Return the (x, y) coordinate for the center point of the cell that contains the specified text.  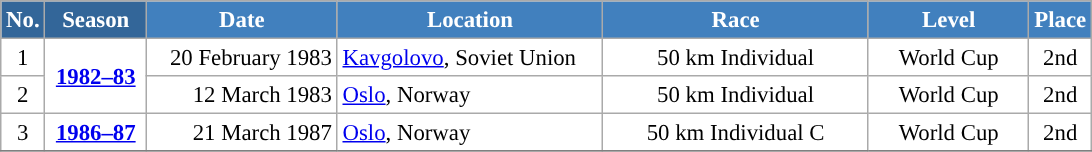
12 March 1983 (242, 95)
1982–83 (96, 76)
20 February 1983 (242, 58)
2 (23, 95)
No. (23, 20)
21 March 1987 (242, 133)
1 (23, 58)
Date (242, 20)
Place (1060, 20)
Level (948, 20)
3 (23, 133)
Race (736, 20)
Kavgolovo, Soviet Union (470, 58)
Location (470, 20)
50 km Individual C (736, 133)
Season (96, 20)
1986–87 (96, 133)
